For the text-containing cell, return its midpoint in [x, y] coordinate format. 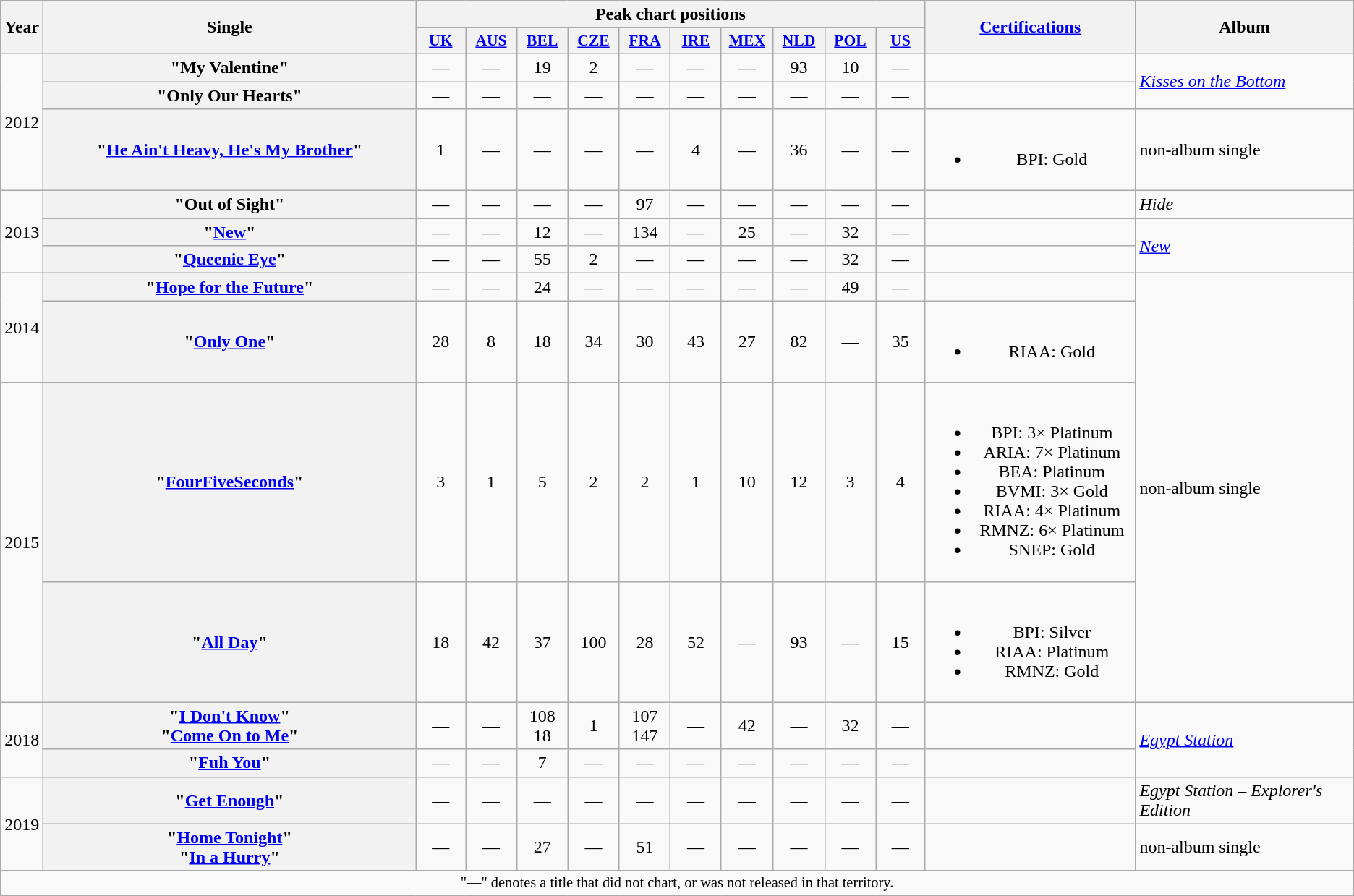
BEL [542, 41]
7 [542, 763]
"Only One" [230, 341]
"My Valentine" [230, 67]
"FourFiveSeconds" [230, 482]
24 [542, 287]
8 [492, 341]
"Hope for the Future" [230, 287]
"He Ain't Heavy, He's My Brother" [230, 150]
2019 [22, 824]
Egypt Station [1244, 739]
5 [542, 482]
NLD [799, 41]
"Out of Sight" [230, 205]
2014 [22, 328]
10818 [542, 726]
Single [230, 27]
2013 [22, 232]
134 [645, 232]
"Get Enough" [230, 800]
2012 [22, 121]
Certifications [1030, 27]
US [900, 41]
43 [696, 341]
"—" denotes a title that did not chart, or was not released in that territory. [677, 883]
"Home Tonight""In a Hurry" [230, 848]
30 [645, 341]
55 [542, 260]
36 [799, 150]
Album [1244, 27]
FRA [645, 41]
"Queenie Eye" [230, 260]
52 [696, 642]
UK [441, 41]
IRE [696, 41]
15 [900, 642]
19 [542, 67]
POL [851, 41]
BPI: SilverRIAA: PlatinumRMNZ: Gold [1030, 642]
Peak chart positions [670, 14]
BPI: Gold [1030, 150]
2015 [22, 542]
Hide [1244, 205]
51 [645, 848]
"I Don't Know""Come On to Me" [230, 726]
Year [22, 27]
CZE [593, 41]
MEX [747, 41]
34 [593, 341]
107147 [645, 726]
"All Day" [230, 642]
Kisses on the Bottom [1244, 81]
37 [542, 642]
100 [593, 642]
"Fuh You" [230, 763]
AUS [492, 41]
New [1244, 246]
35 [900, 341]
BPI: 3× PlatinumARIA: 7× PlatinumBEA: PlatinumBVMI: 3× GoldRIAA: 4× PlatinumRMNZ: 6× PlatinumSNEP: Gold [1030, 482]
"New" [230, 232]
25 [747, 232]
Egypt Station – Explorer's Edition [1244, 800]
"Only Our Hearts" [230, 95]
RIAA: Gold [1030, 341]
49 [851, 287]
82 [799, 341]
2018 [22, 739]
97 [645, 205]
